Return the [x, y] coordinate for the center point of the cell that contains the specified text.  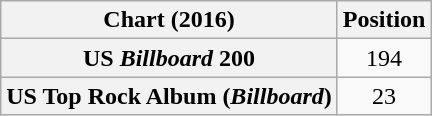
Position [384, 20]
194 [384, 58]
US Billboard 200 [169, 58]
23 [384, 96]
Chart (2016) [169, 20]
US Top Rock Album (Billboard) [169, 96]
